Find where the given text appears and provide that cell's center as (x, y) coordinate. 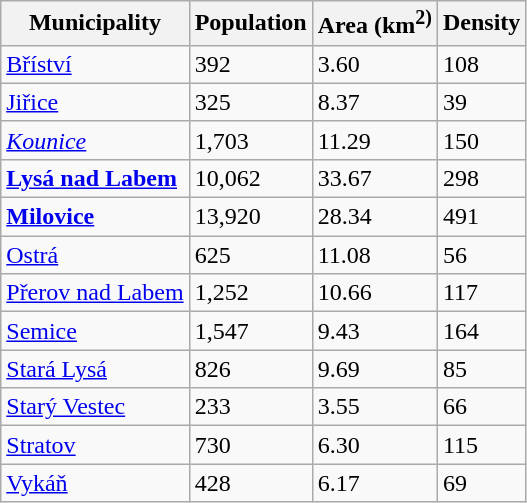
33.67 (374, 178)
Area (km2) (374, 24)
428 (250, 483)
108 (481, 64)
1,703 (250, 140)
28.34 (374, 217)
Semice (95, 331)
150 (481, 140)
69 (481, 483)
Vykáň (95, 483)
11.29 (374, 140)
3.60 (374, 64)
Kounice (95, 140)
10.66 (374, 293)
Milovice (95, 217)
491 (481, 217)
Municipality (95, 24)
1,252 (250, 293)
9.43 (374, 331)
117 (481, 293)
85 (481, 369)
164 (481, 331)
10,062 (250, 178)
730 (250, 445)
11.08 (374, 255)
625 (250, 255)
Stratov (95, 445)
Přerov nad Labem (95, 293)
56 (481, 255)
Population (250, 24)
Bříství (95, 64)
298 (481, 178)
1,547 (250, 331)
6.30 (374, 445)
Ostrá (95, 255)
39 (481, 102)
6.17 (374, 483)
Starý Vestec (95, 407)
233 (250, 407)
66 (481, 407)
Lysá nad Labem (95, 178)
Density (481, 24)
13,920 (250, 217)
392 (250, 64)
3.55 (374, 407)
115 (481, 445)
826 (250, 369)
Stará Lysá (95, 369)
8.37 (374, 102)
325 (250, 102)
9.69 (374, 369)
Jiřice (95, 102)
